Scan for the cell matching the given text and deliver its (x, y) coordinate at center. 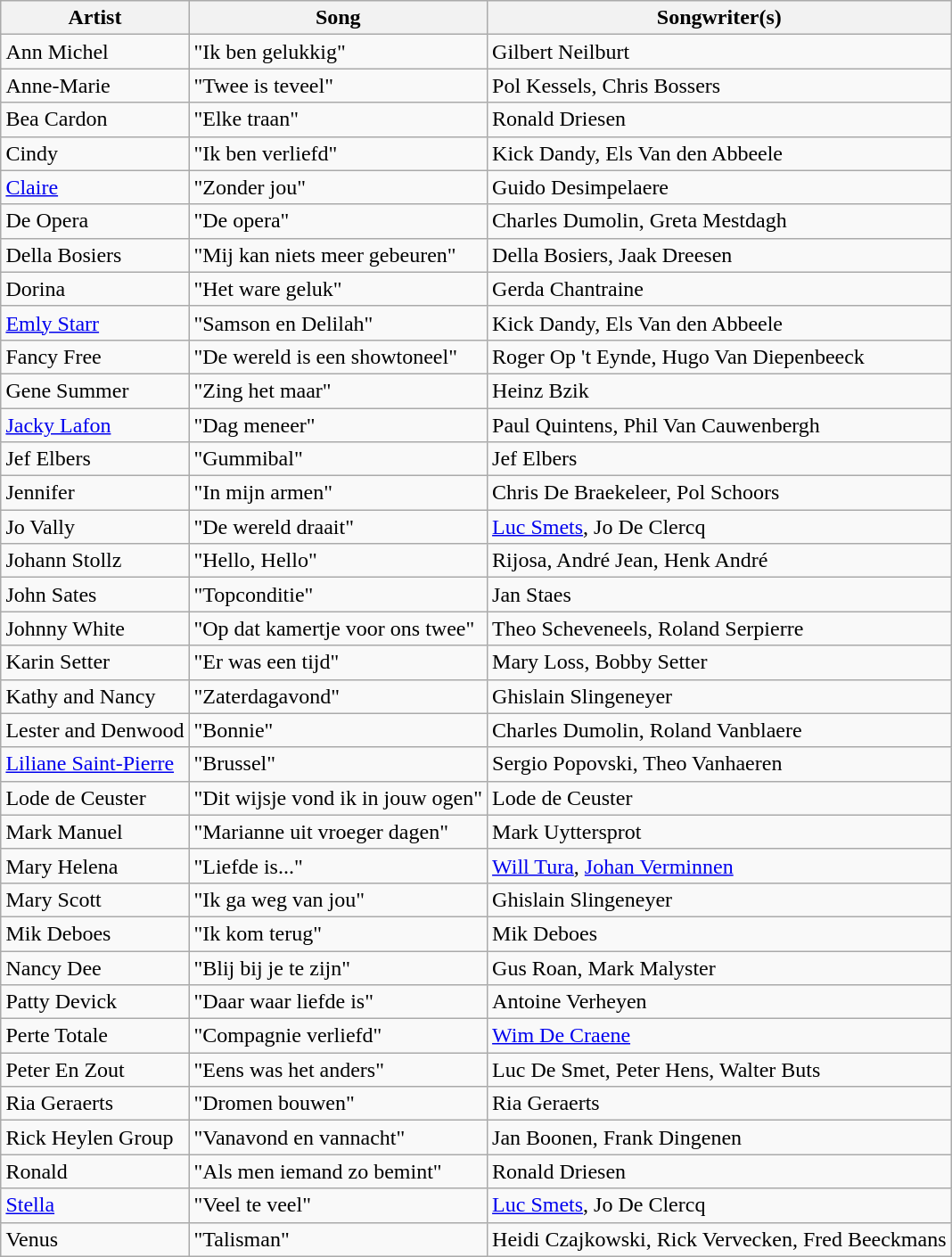
"Zaterdagavond" (339, 696)
Emly Starr (94, 323)
Gerda Chantraine (719, 289)
Karin Setter (94, 662)
Mary Loss, Bobby Setter (719, 662)
Will Tura, Johan Verminnen (719, 866)
"Dag meneer" (339, 425)
"Bonnie" (339, 730)
Stella (94, 1205)
Ronald (94, 1171)
Patty Devick (94, 1002)
"Ik ben verliefd" (339, 153)
Jan Staes (719, 595)
"Compagnie verliefd" (339, 1036)
Johnny White (94, 628)
"Mij kan niets meer gebeuren" (339, 255)
Bea Cardon (94, 119)
Rick Heylen Group (94, 1138)
Charles Dumolin, Greta Mestdagh (719, 221)
Jan Boonen, Frank Dingenen (719, 1138)
Rijosa, André Jean, Henk André (719, 561)
Gene Summer (94, 390)
Wim De Craene (719, 1036)
Charles Dumolin, Roland Vanblaere (719, 730)
Venus (94, 1239)
"In mijn armen" (339, 493)
Antoine Verheyen (719, 1002)
"Brussel" (339, 764)
"Marianne uit vroeger dagen" (339, 832)
Anne-Marie (94, 86)
Claire (94, 187)
"Als men iemand zo bemint" (339, 1171)
Fancy Free (94, 357)
"Dit wijsje vond ik in jouw ogen" (339, 798)
John Sates (94, 595)
"Elke traan" (339, 119)
"Gummibal" (339, 459)
"Eens was het anders" (339, 1070)
Song (339, 18)
Artist (94, 18)
"Twee is teveel" (339, 86)
Gilbert Neilburt (719, 52)
Perte Totale (94, 1036)
Mary Helena (94, 866)
Peter En Zout (94, 1070)
"Daar waar liefde is" (339, 1002)
"Talisman" (339, 1239)
"Ik kom terug" (339, 933)
Jacky Lafon (94, 425)
Ann Michel (94, 52)
Roger Op 't Eynde, Hugo Van Diepenbeeck (719, 357)
Cindy (94, 153)
Mary Scott (94, 900)
Mark Uyttersprot (719, 832)
"Blij bij je te zijn" (339, 967)
"Er was een tijd" (339, 662)
De Opera (94, 221)
Chris De Braekeleer, Pol Schoors (719, 493)
"De wereld draait" (339, 527)
Theo Scheveneels, Roland Serpierre (719, 628)
Songwriter(s) (719, 18)
Dorina (94, 289)
Johann Stollz (94, 561)
"Ik ben gelukkig" (339, 52)
Kathy and Nancy (94, 696)
"De wereld is een showtoneel" (339, 357)
Jo Vally (94, 527)
Della Bosiers, Jaak Dreesen (719, 255)
Paul Quintens, Phil Van Cauwenbergh (719, 425)
Liliane Saint-Pierre (94, 764)
Gus Roan, Mark Malyster (719, 967)
"Liefde is..." (339, 866)
"Zing het maar" (339, 390)
Sergio Popovski, Theo Vanhaeren (719, 764)
"Hello, Hello" (339, 561)
"Samson en Delilah" (339, 323)
"De opera" (339, 221)
Lester and Denwood (94, 730)
"Topconditie" (339, 595)
Nancy Dee (94, 967)
Jennifer (94, 493)
"Vanavond en vannacht" (339, 1138)
"Zonder jou" (339, 187)
Luc De Smet, Peter Hens, Walter Buts (719, 1070)
"Ik ga weg van jou" (339, 900)
"Veel te veel" (339, 1205)
Pol Kessels, Chris Bossers (719, 86)
"Dromen bouwen" (339, 1104)
Della Bosiers (94, 255)
"Op dat kamertje voor ons twee" (339, 628)
Heinz Bzik (719, 390)
Heidi Czajkowski, Rick Vervecken, Fred Beeckmans (719, 1239)
Mark Manuel (94, 832)
"Het ware geluk" (339, 289)
Guido Desimpelaere (719, 187)
